Determine the [X, Y] coordinate at the center of the cell enclosing the given text.  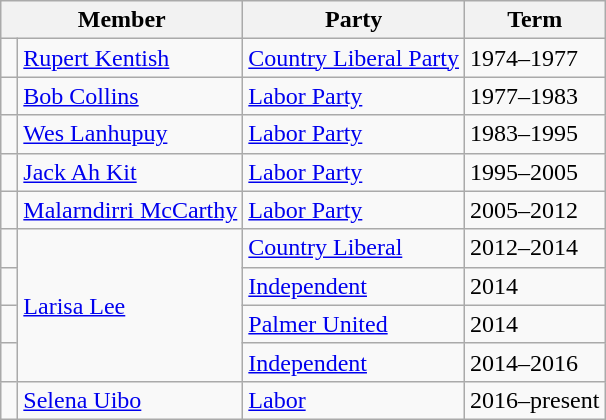
Rupert Kentish [130, 58]
Party [354, 20]
Selena Uibo [130, 400]
Country Liberal [354, 248]
2012–2014 [535, 248]
Member [122, 20]
Labor [354, 400]
Larisa Lee [130, 305]
Palmer United [354, 324]
2016–present [535, 400]
Term [535, 20]
Bob Collins [130, 96]
1983–1995 [535, 134]
1995–2005 [535, 172]
2005–2012 [535, 210]
Malarndirri McCarthy [130, 210]
1974–1977 [535, 58]
Jack Ah Kit [130, 172]
Country Liberal Party [354, 58]
Wes Lanhupuy [130, 134]
2014–2016 [535, 362]
1977–1983 [535, 96]
